Output the [X, Y] coordinate of the center of the cell containing the given text.  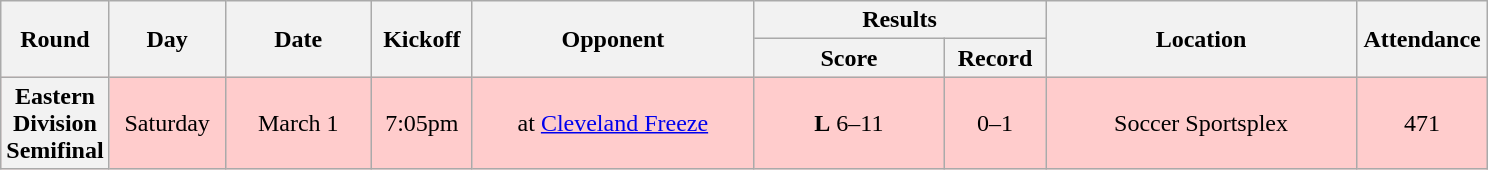
Round [55, 39]
Soccer Sportsplex [1202, 123]
Saturday [167, 123]
L 6–11 [848, 123]
Location [1202, 39]
Opponent [612, 39]
Date [298, 39]
Score [848, 58]
March 1 [298, 123]
Kickoff [422, 39]
Day [167, 39]
Attendance [1422, 39]
0–1 [994, 123]
Eastern Division Semifinal [55, 123]
Record [994, 58]
Results [899, 20]
at Cleveland Freeze [612, 123]
471 [1422, 123]
7:05pm [422, 123]
